Find where the given text appears and provide that cell's center as (x, y) coordinate. 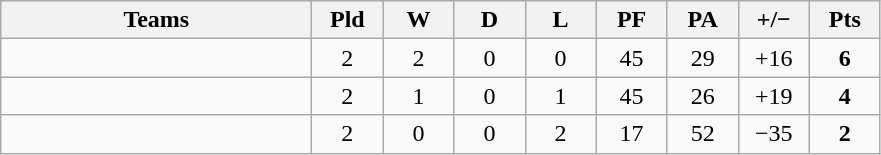
Pts (844, 20)
−35 (774, 134)
W (418, 20)
L (560, 20)
4 (844, 96)
+/− (774, 20)
6 (844, 58)
26 (702, 96)
Teams (156, 20)
17 (632, 134)
PF (632, 20)
29 (702, 58)
+16 (774, 58)
D (490, 20)
PA (702, 20)
Pld (348, 20)
52 (702, 134)
+19 (774, 96)
